Scan for the cell matching the given text and deliver its (X, Y) coordinate at center. 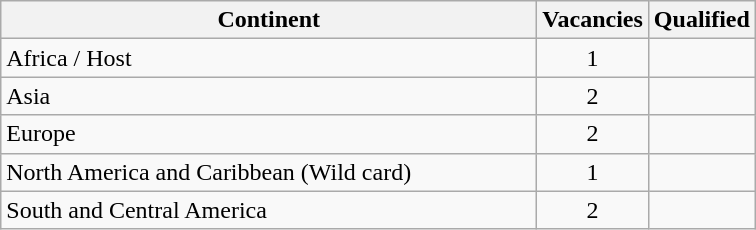
South and Central America (269, 210)
North America and Caribbean (Wild card) (269, 172)
Africa / Host (269, 58)
Qualified (702, 20)
Europe (269, 134)
Asia (269, 96)
Continent (269, 20)
Vacancies (593, 20)
